Detect which cell encompasses the target text, then output its (x, y) center coordinate. 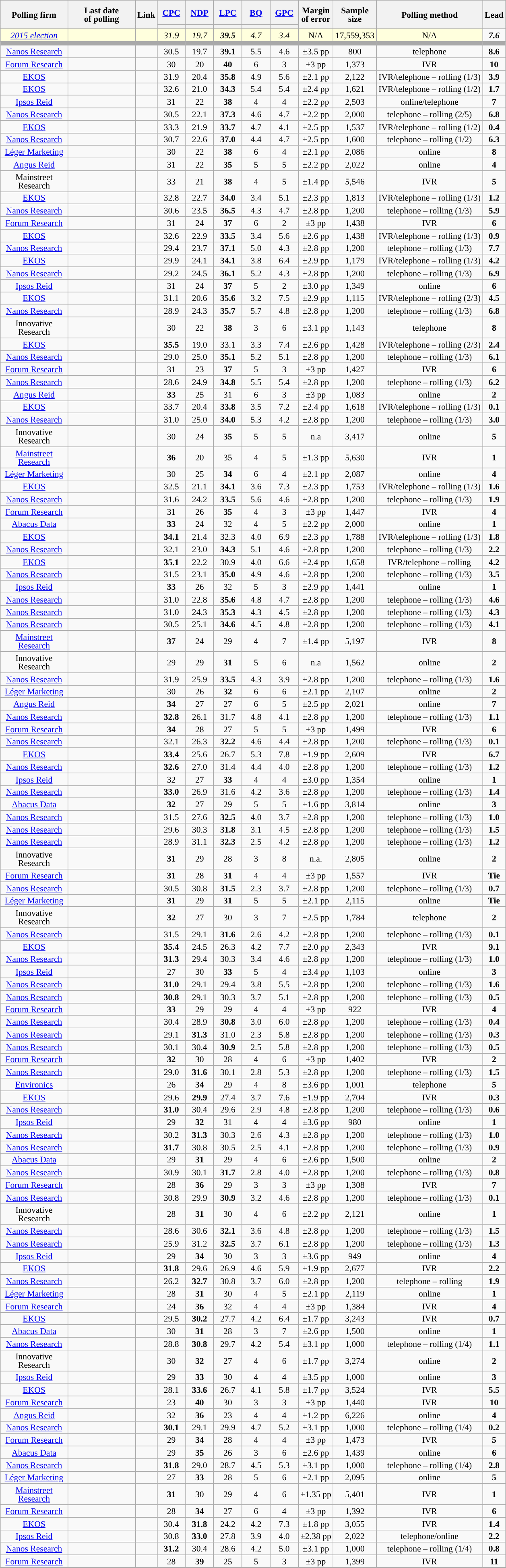
1,384 (355, 1306)
6.3 (494, 139)
32.2 (228, 742)
1,143 (355, 327)
31.4 (228, 767)
1,473 (355, 1440)
949 (355, 1256)
27.0 (200, 767)
3,524 (355, 1390)
28.1 (171, 1390)
27.6 (200, 817)
1,392 (355, 1511)
online/telephone (430, 101)
32.7 (200, 1281)
26.2 (171, 1281)
1,349 (355, 286)
±1.6 pp (316, 805)
1,600 (355, 139)
23.1 (200, 574)
2,119 (355, 1294)
1.8 (494, 536)
1,428 (355, 344)
22.7 (200, 198)
Polling firm (34, 14)
39.5 (228, 35)
33.8 (228, 407)
1,103 (355, 971)
24.1 (200, 261)
CPC (171, 12)
1,115 (355, 298)
22.1 (200, 114)
1,354 (355, 779)
5,630 (355, 457)
25.1 (200, 624)
22.9 (200, 235)
1,499 (355, 729)
1,813 (355, 198)
0.2 (494, 1427)
3,417 (355, 436)
GPC (284, 12)
3,243 (355, 1319)
3,055 (355, 1523)
19.0 (200, 344)
35.7 (228, 311)
1,373 (355, 64)
1,621 (355, 89)
35.4 (171, 947)
2,704 (355, 1097)
7.5 (284, 298)
30.7 (171, 139)
7.8 (284, 754)
±1.35 pp (316, 1494)
2015 election (34, 35)
33.1 (228, 344)
IVR/telephone – rolling (430, 561)
39.1 (228, 52)
37.0 (228, 139)
29.7 (228, 1344)
1,083 (355, 395)
2,115 (355, 901)
Samplesize (355, 14)
2,086 (355, 152)
5,197 (355, 641)
1,658 (355, 561)
Environics (34, 1084)
36.1 (228, 273)
3.1 (256, 830)
8.6 (494, 52)
7.2 (284, 407)
Marginof error (316, 14)
2,503 (355, 101)
1,399 (355, 1561)
Polling method (430, 14)
Last dateof polling (101, 14)
35.3 (228, 612)
2.9 (256, 1109)
7.4 (284, 344)
21.4 (200, 536)
980 (355, 1122)
2,021 (355, 704)
2.4 (494, 344)
27.8 (228, 1536)
22.2 (200, 561)
2,087 (355, 474)
922 (355, 1009)
22.6 (200, 139)
2,107 (355, 691)
17,559,353 (355, 35)
Lead (494, 14)
21 (200, 181)
28.7 (228, 1465)
LPC (228, 12)
1.7 (494, 89)
±1.2 pp (316, 1415)
1,439 (355, 1452)
1,308 (355, 1185)
6.6 (284, 561)
35.8 (228, 77)
29.2 (171, 273)
telephone/online (430, 1536)
2,122 (355, 77)
11 (494, 1561)
20.6 (200, 298)
26.1 (200, 717)
33.4 (171, 754)
9.1 (494, 947)
36.5 (228, 210)
2,121 (355, 1214)
BQ (256, 12)
34.6 (228, 624)
2,095 (355, 1477)
5.7 (256, 311)
24.9 (200, 382)
34.8 (228, 382)
±2.38 pp (316, 1536)
3.3 (256, 344)
33.3 (171, 126)
0.6 (494, 1109)
NDP (200, 12)
27.4 (228, 1097)
800 (355, 52)
±1.8 pp (316, 1523)
35.5 (171, 344)
25.6 (200, 754)
35.0 (228, 574)
1,440 (355, 1402)
1,001 (355, 1084)
28.8 (171, 1344)
2,609 (355, 754)
1,562 (355, 662)
29.5 (171, 1319)
23.5 (200, 210)
1,441 (355, 587)
1,557 (355, 876)
1.3 (494, 1244)
1,618 (355, 407)
23.7 (200, 248)
1,427 (355, 370)
37.1 (228, 248)
1,537 (355, 126)
33.6 (200, 1390)
±1.3 pp (316, 457)
1,788 (355, 536)
n.a. (316, 859)
37.3 (228, 114)
23.0 (200, 549)
6.7 (494, 754)
5,546 (355, 181)
21.9 (200, 126)
21.0 (200, 89)
telephone – rolling (430, 1281)
±2.0 pp (316, 947)
6.2 (494, 382)
1,179 (355, 261)
1,784 (355, 918)
1,447 (355, 512)
2,343 (355, 947)
27.7 (228, 1319)
2,805 (355, 859)
2,677 (355, 1269)
5,401 (355, 1494)
1,402 (355, 1059)
telephone – rolling (2/5) (430, 114)
6,226 (355, 1415)
3,814 (355, 805)
3,274 (355, 1361)
1,753 (355, 487)
39 (200, 1561)
±3.4 pp (316, 971)
telephone – rolling (1/2) (430, 139)
22.8 (200, 599)
21.1 (200, 487)
Link (147, 14)
